Provide the [x, y] coordinate of the cell's center where the given text is located.  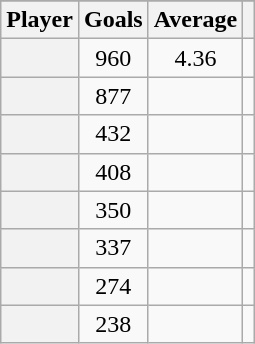
337 [113, 248]
4.36 [196, 58]
Player [40, 20]
274 [113, 286]
432 [113, 134]
350 [113, 210]
Goals [113, 20]
238 [113, 324]
877 [113, 96]
408 [113, 172]
960 [113, 58]
Average [196, 20]
